Output the [x, y] coordinate of the center of the cell containing the given text.  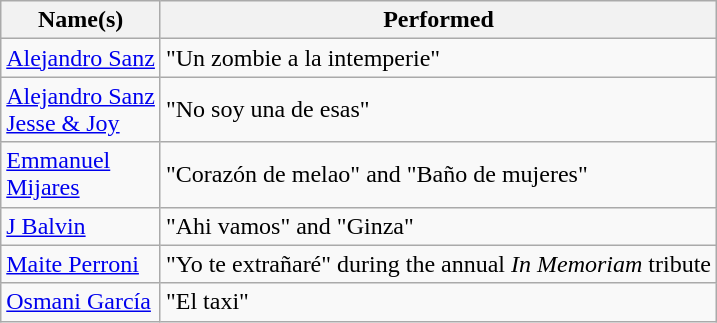
Osmani García [81, 302]
"No soy una de esas" [438, 110]
"Un zombie a la intemperie" [438, 58]
Alejandro Sanz [81, 58]
"El taxi" [438, 302]
"Corazón de melao" and "Baño de mujeres" [438, 174]
Alejandro Sanz Jesse & Joy [81, 110]
J Balvin [81, 226]
Emmanuel Mijares [81, 174]
"Ahi vamos" and "Ginza" [438, 226]
"Yo te extrañaré" during the annual In Memoriam tribute [438, 264]
Performed [438, 20]
Name(s) [81, 20]
Maite Perroni [81, 264]
